Locate the cell with the specified text and output its [X, Y] center coordinate. 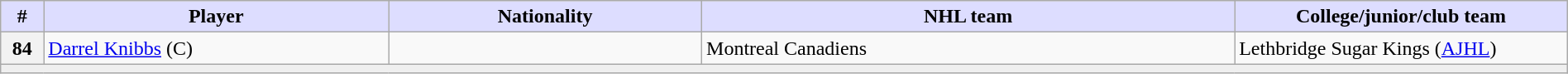
Montreal Canadiens [968, 48]
College/junior/club team [1401, 17]
# [22, 17]
Player [217, 17]
NHL team [968, 17]
Nationality [546, 17]
Lethbridge Sugar Kings (AJHL) [1401, 48]
84 [22, 48]
Darrel Knibbs (C) [217, 48]
